Return (x, y) of the center of cell containing provided text 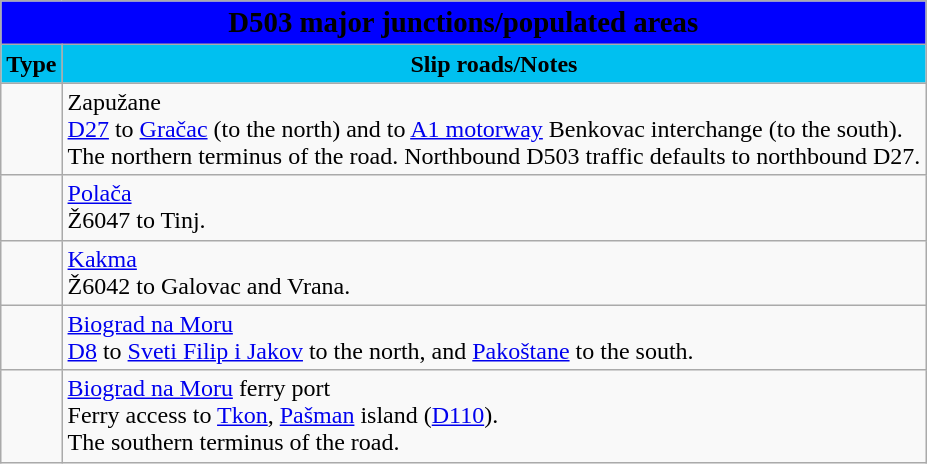
Biograd na Moru D8 to Sveti Filip i Jakov to the north, and Pakoštane to the south. (494, 338)
KakmaŽ6042 to Galovac and Vrana. (494, 272)
Slip roads/Notes (494, 64)
D503 major junctions/populated areas (464, 23)
Biograd na Moru ferry portFerry access to Tkon, Pašman island (D110).The southern terminus of the road. (494, 416)
PolačaŽ6047 to Tinj. (494, 208)
Type (32, 64)
